Return (x, y) of the center of cell containing provided text 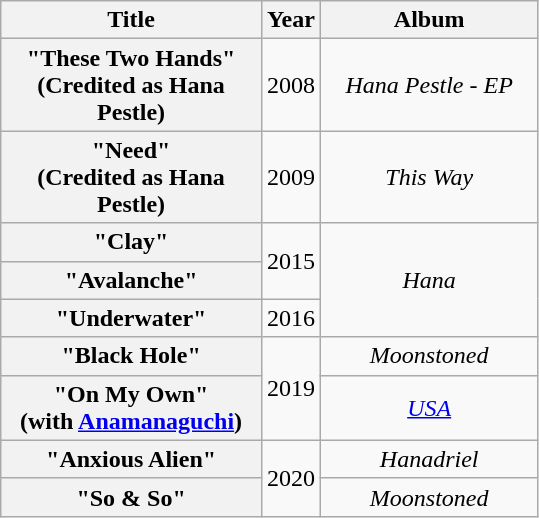
Hana Pestle - EP (428, 85)
2015 (290, 261)
"Need"(Credited as Hana Pestle) (132, 177)
2020 (290, 478)
Title (132, 20)
This Way (428, 177)
2019 (290, 388)
"Underwater" (132, 318)
Year (290, 20)
"Avalanche" (132, 280)
USA (428, 408)
"On My Own"(with Anamanaguchi) (132, 408)
2009 (290, 177)
Album (428, 20)
Hana (428, 280)
"Clay" (132, 242)
2016 (290, 318)
"These Two Hands"(Credited as Hana Pestle) (132, 85)
2008 (290, 85)
Hanadriel (428, 459)
"Anxious Alien" (132, 459)
"So & So" (132, 497)
"Black Hole" (132, 356)
